Determine the [X, Y] coordinate at the center of the cell enclosing the given text.  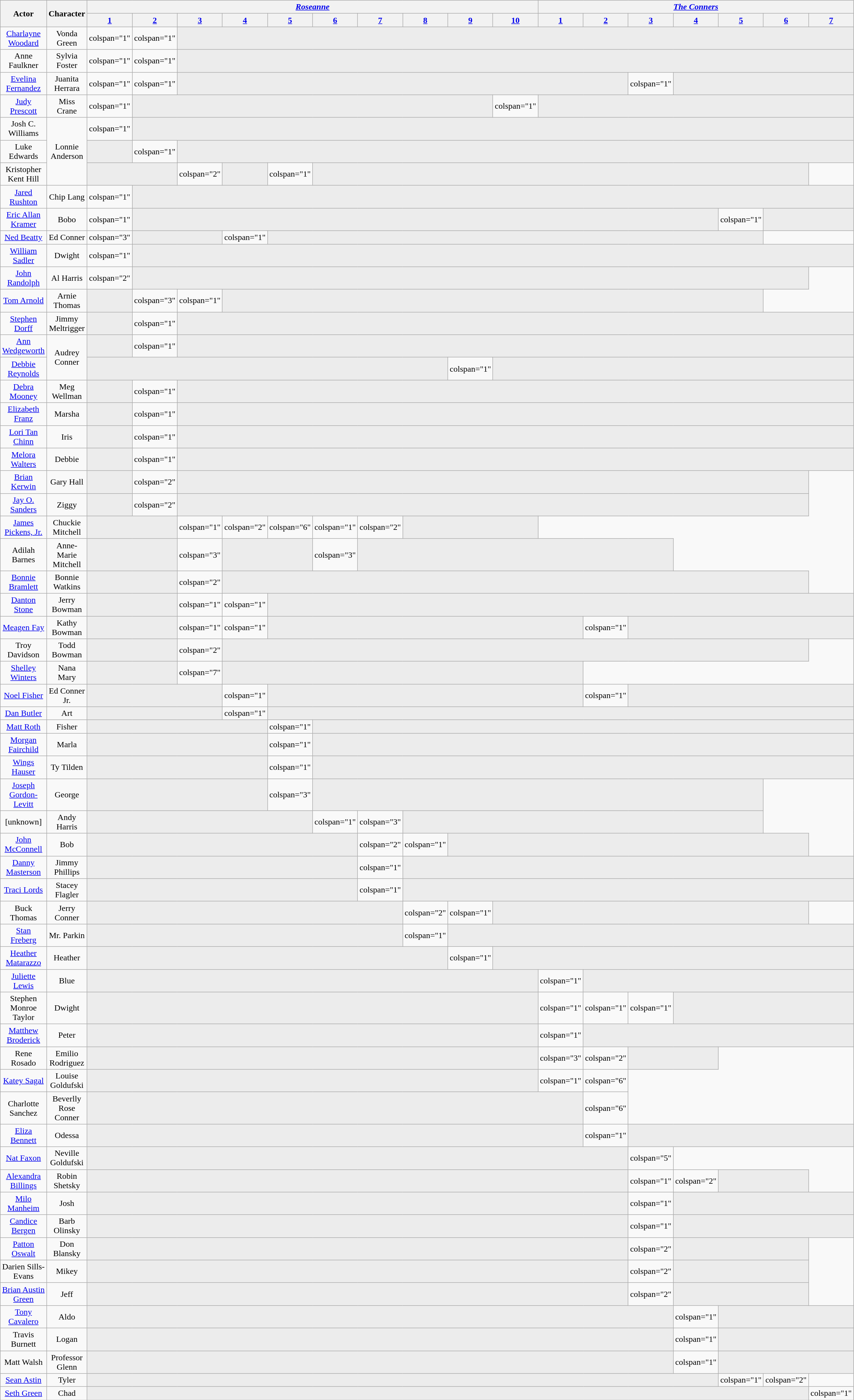
Anne-Marie Mitchell [67, 555]
Mikey [67, 1271]
Heather [67, 958]
Audrey Conner [67, 357]
8 [425, 20]
William Sadler [24, 255]
Jeff [67, 1294]
Milo Manheim [24, 1203]
Eric Allan Kramer [24, 219]
Todd Bowman [67, 650]
John McConnell [24, 844]
Meg Wellman [67, 392]
Matt Roth [24, 727]
Ed Conner Jr. [67, 695]
Jerry Bowman [67, 605]
Louise Goldufski [67, 1081]
George [67, 795]
Stephen Dorff [24, 323]
Matthew Broderick [24, 1035]
Noel Fisher [24, 695]
Heather Matarazzo [24, 958]
Barb Olinsky [67, 1226]
Tom Arnold [24, 301]
Professor Glenn [67, 1362]
Chuckie Mitchell [67, 527]
Travis Burnett [24, 1339]
Matt Walsh [24, 1362]
Art [67, 713]
Peter [67, 1035]
Katey Sagal [24, 1081]
Marla [67, 745]
Iris [67, 437]
Kathy Bowman [67, 627]
Marsha [67, 414]
Jared Rushton [24, 196]
Eliza Bennett [24, 1136]
Bonnie Watkins [67, 582]
Judy Prescott [24, 106]
The Conners [696, 7]
Wings Hauser [24, 767]
Blue [67, 980]
Aldo [67, 1317]
Lori Tan Chinn [24, 437]
Josh C. Williams [24, 129]
Danny Masterson [24, 867]
[unknown] [24, 822]
Jerry Conner [67, 913]
Troy Davidson [24, 650]
James Pickens, Jr. [24, 527]
Gary Hall [67, 482]
Tony Cavalero [24, 1317]
Debbie Reynolds [24, 369]
Candice Bergen [24, 1226]
Josh [67, 1203]
Nat Faxon [24, 1158]
Sean Astin [24, 1380]
colspan="5" [651, 1158]
Chad [67, 1393]
Character [67, 14]
Odessa [67, 1136]
Rene Rosado [24, 1058]
Tyler [67, 1380]
Neville Goldufski [67, 1158]
Meagen Fay [24, 627]
Evelina Fernandez [24, 84]
Brian Kerwin [24, 482]
Mr. Parkin [67, 935]
Ann Wedgeworth [24, 346]
John Randolph [24, 278]
colspan="7" [200, 673]
Stan Freberg [24, 935]
Bonnie Bramlett [24, 582]
Vonda Green [67, 38]
Jay O. Sanders [24, 504]
Arnie Thomas [67, 301]
Juanita Herrara [67, 84]
Charlotte Sanchez [24, 1108]
Actor [24, 14]
Joseph Gordon-Levitt [24, 795]
Bobo [67, 219]
Patton Oswalt [24, 1248]
Nana Mary [67, 673]
Stephen Monroe Taylor [24, 1008]
Luke Edwards [24, 151]
Ty Tilden [67, 767]
Stacey Flagler [67, 890]
Logan [67, 1339]
Charlayne Woodard [24, 38]
Traci Lords [24, 890]
Darien Sills-Evans [24, 1271]
Emilio Rodriguez [67, 1058]
Robin Shetsky [67, 1181]
Chip Lang [67, 196]
Miss Crane [67, 106]
Ed Conner [67, 237]
Fisher [67, 727]
Anne Faulkner [24, 61]
Debbie [67, 459]
Shelley Winters [24, 673]
Juliette Lewis [24, 980]
Elizabeth Franz [24, 414]
Al Harris [67, 278]
Lonnie Anderson [67, 151]
Brian Austin Green [24, 1294]
Kristopher Kent Hill [24, 174]
Adilah Barnes [24, 555]
Debra Mooney [24, 392]
Buck Thomas [24, 913]
Dan Butler [24, 713]
Ned Beatty [24, 237]
Ziggy [67, 504]
Melora Walters [24, 459]
Beverlly Rose Conner [67, 1108]
Jimmy Meltrigger [67, 323]
Sylvia Foster [67, 61]
Seth Green [24, 1393]
9 [470, 20]
Morgan Fairchild [24, 745]
Jimmy Phillips [67, 867]
Alexandra Billings [24, 1181]
Danton Stone [24, 605]
Don Blansky [67, 1248]
10 [516, 20]
Andy Harris [67, 822]
Bob [67, 844]
Roseanne [313, 7]
